Provide the (x, y) coordinate of the cell's center where the given text is located.  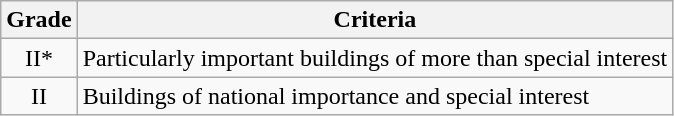
Grade (39, 20)
II* (39, 58)
Buildings of national importance and special interest (375, 96)
Particularly important buildings of more than special interest (375, 58)
II (39, 96)
Criteria (375, 20)
